Locate the cell with the specified text and output its (X, Y) center coordinate. 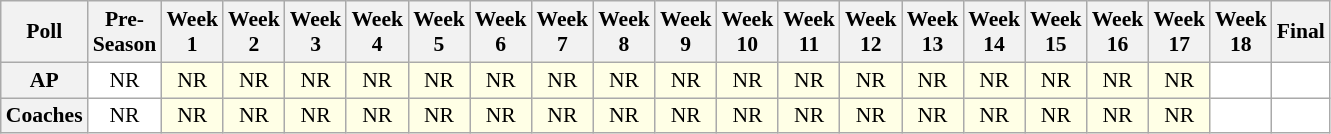
Week14 (994, 32)
Week3 (316, 32)
Week15 (1056, 32)
Week10 (748, 32)
Week17 (1179, 32)
Pre-Season (125, 32)
Week6 (501, 32)
Week2 (254, 32)
Week16 (1118, 32)
Final (1301, 32)
AP (44, 80)
Week11 (809, 32)
Coaches (44, 116)
Week18 (1241, 32)
Week9 (686, 32)
Poll (44, 32)
Week5 (439, 32)
Week1 (192, 32)
Week12 (871, 32)
Week8 (624, 32)
Week13 (933, 32)
Week7 (562, 32)
Week4 (377, 32)
